Provide the [X, Y] coordinate of the cell's center where the given text is located.  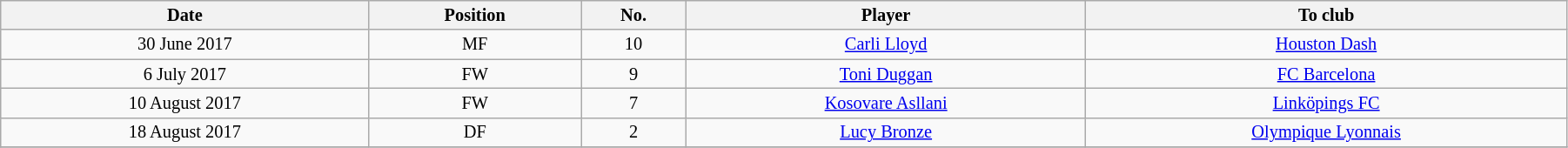
10 August 2017 [184, 103]
To club [1326, 15]
9 [633, 74]
Kosovare Asllani [886, 103]
No. [633, 15]
Houston Dash [1326, 44]
7 [633, 103]
30 June 2017 [184, 44]
Carli Lloyd [886, 44]
Toni Duggan [886, 74]
2 [633, 132]
Olympique Lyonnais [1326, 132]
Date [184, 15]
18 August 2017 [184, 132]
Linköpings FC [1326, 103]
Player [886, 15]
DF [475, 132]
10 [633, 44]
Lucy Bronze [886, 132]
MF [475, 44]
Position [475, 15]
FC Barcelona [1326, 74]
6 July 2017 [184, 74]
